Output the (x, y) coordinate of the center of the cell containing the given text.  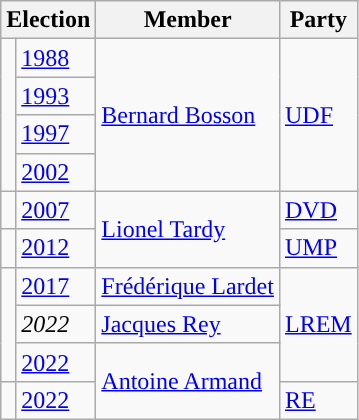
1993 (56, 96)
UMP (318, 248)
Frédérique Lardet (188, 286)
Lionel Tardy (188, 229)
2017 (56, 286)
UDF (318, 115)
Election (48, 20)
RE (318, 400)
Member (188, 20)
Bernard Bosson (188, 115)
DVD (318, 210)
Party (318, 20)
2012 (56, 248)
Antoine Armand (188, 381)
2007 (56, 210)
1988 (56, 58)
Jacques Rey (188, 324)
2002 (56, 172)
1997 (56, 134)
LREM (318, 324)
